Find where the given text appears and provide that cell's center as [x, y] coordinate. 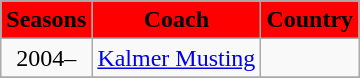
Country [310, 20]
Coach [176, 20]
Seasons [46, 20]
2004– [46, 58]
Kalmer Musting [176, 58]
